Return (x, y) of the center of cell containing provided text 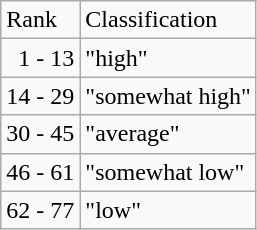
"somewhat low" (168, 172)
30 - 45 (40, 134)
"low" (168, 210)
46 - 61 (40, 172)
14 - 29 (40, 96)
"somewhat high" (168, 96)
1 - 13 (40, 58)
"average" (168, 134)
62 - 77 (40, 210)
"high" (168, 58)
Classification (168, 20)
Rank (40, 20)
